From the cell containing the given text, extract its center point as [x, y] coordinate. 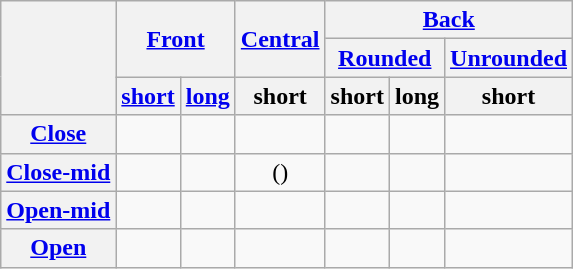
Central [280, 39]
Back [449, 20]
() [280, 172]
Open [58, 248]
Open-mid [58, 210]
Unrounded [509, 58]
Close [58, 134]
Close-mid [58, 172]
Front [176, 39]
Rounded [384, 58]
